Pinpoint the cell where the given text exists, returning its (X, Y) midpoint coordinate. 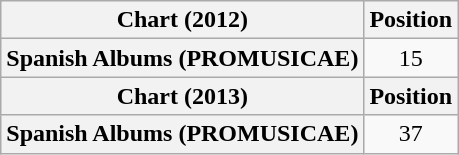
15 (411, 58)
Chart (2012) (182, 20)
37 (411, 134)
Chart (2013) (182, 96)
